Capture the cell that displays the provided text and extract its [x, y] central coordinate. 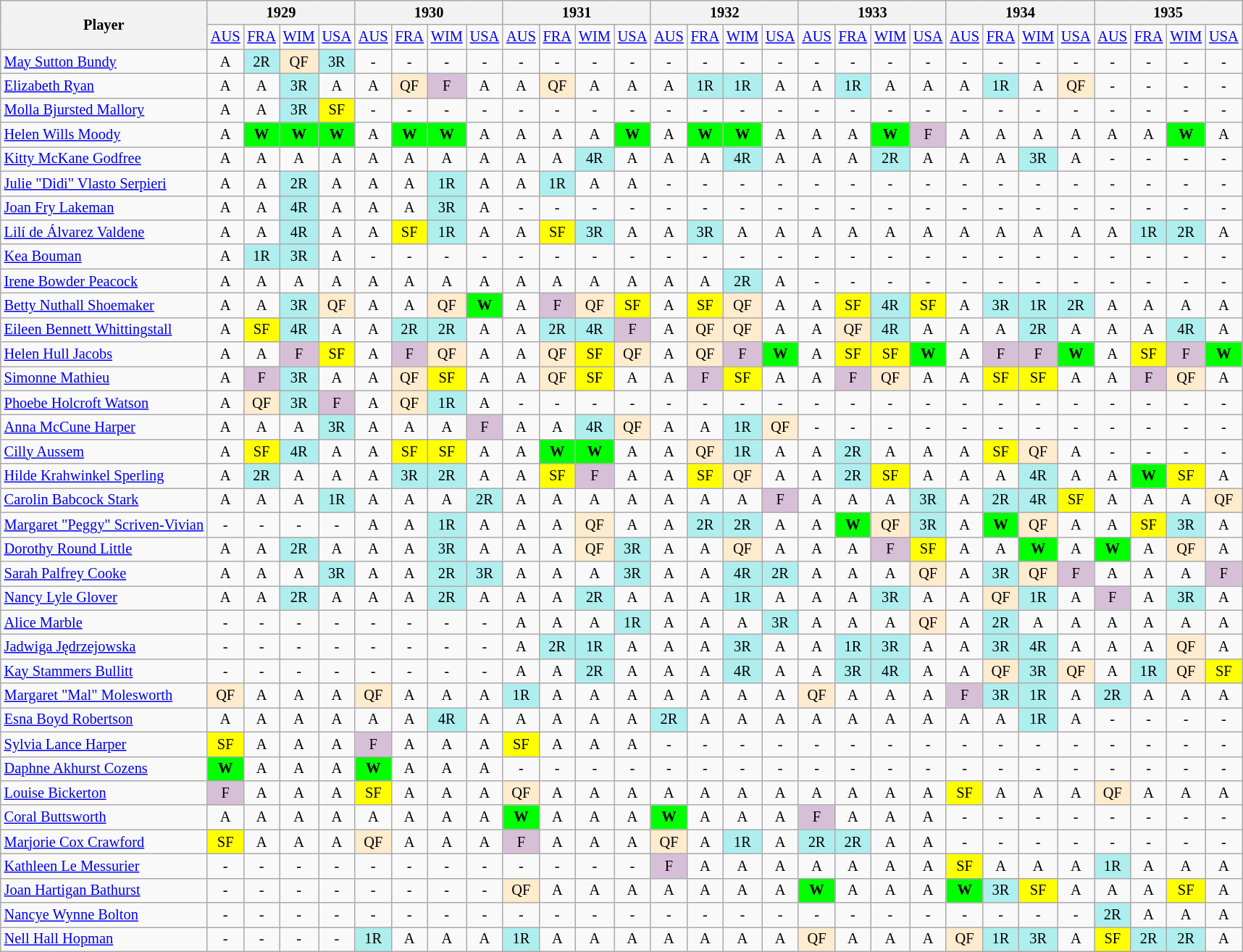
Anna McCune Harper [104, 427]
Carolin Babcock Stark [104, 500]
Cilly Aussem [104, 451]
Kay Stammers Bullitt [104, 671]
Eileen Bennett Whittingstall [104, 330]
1935 [1168, 12]
Esna Boyd Robertson [104, 719]
Kathleen Le Messurier [104, 866]
1932 [724, 12]
Nancye Wynne Bolton [104, 915]
Nancy Lyle Glover [104, 598]
Jadwiga Jędrzejowska [104, 646]
Helen Hull Jacobs [104, 354]
Simonne Mathieu [104, 378]
Hilde Krahwinkel Sperling [104, 476]
Helen Wills Moody [104, 135]
Margaret "Peggy" Scriven-Vivian [104, 525]
Lilí de Álvarez Valdene [104, 232]
Betty Nuthall Shoemaker [104, 305]
1933 [872, 12]
Player [104, 25]
May Sutton Bundy [104, 62]
Margaret "Mal" Molesworth [104, 696]
Kitty McKane Godfree [104, 159]
Elizabeth Ryan [104, 85]
Louise Bickerton [104, 793]
Kea Bouman [104, 256]
Molla Bjursted Mallory [104, 110]
Phoebe Holcroft Watson [104, 403]
Sylvia Lance Harper [104, 744]
Coral Buttsworth [104, 817]
Daphne Akhurst Cozens [104, 769]
Irene Bowder Peacock [104, 281]
1934 [1020, 12]
Joan Hartigan Bathurst [104, 890]
1930 [429, 12]
Alice Marble [104, 622]
Julie "Didi" Vlasto Serpieri [104, 183]
1931 [577, 12]
Nell Hall Hopman [104, 939]
Sarah Palfrey Cooke [104, 573]
Joan Fry Lakeman [104, 208]
Marjorie Cox Crawford [104, 842]
1929 [281, 12]
Dorothy Round Little [104, 549]
